Identify which cell holds the provided text, then report its [X, Y] central coordinate. 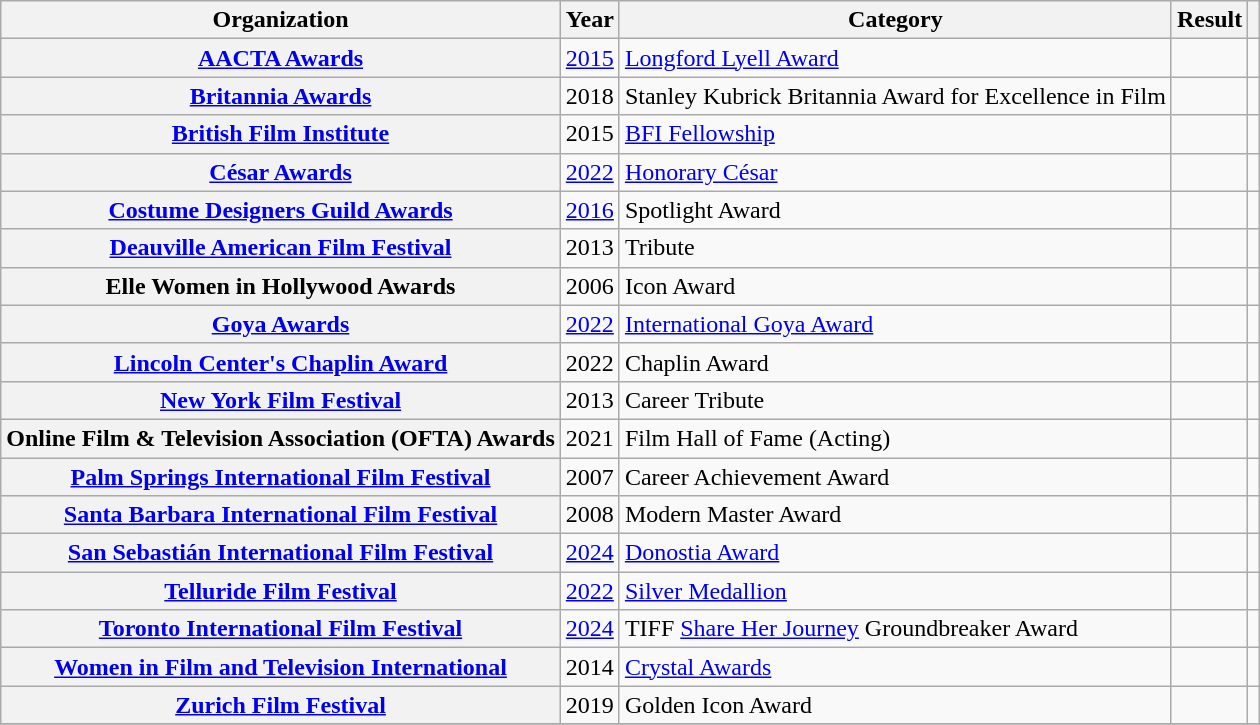
2008 [590, 515]
Lincoln Center's Chaplin Award [281, 362]
2019 [590, 705]
International Goya Award [895, 324]
Year [590, 20]
Film Hall of Fame (Acting) [895, 438]
Tribute [895, 248]
Britannia Awards [281, 96]
AACTA Awards [281, 58]
New York Film Festival [281, 400]
Palm Springs International Film Festival [281, 477]
Stanley Kubrick Britannia Award for Excellence in Film [895, 96]
Result [1209, 20]
César Awards [281, 172]
Costume Designers Guild Awards [281, 210]
Silver Medallion [895, 591]
BFI Fellowship [895, 134]
Crystal Awards [895, 667]
Icon Award [895, 286]
2018 [590, 96]
2007 [590, 477]
Golden Icon Award [895, 705]
Santa Barbara International Film Festival [281, 515]
Women in Film and Television International [281, 667]
Toronto International Film Festival [281, 629]
2021 [590, 438]
Telluride Film Festival [281, 591]
Category [895, 20]
Goya Awards [281, 324]
Donostia Award [895, 553]
Elle Women in Hollywood Awards [281, 286]
Online Film & Television Association (OFTA) Awards [281, 438]
Zurich Film Festival [281, 705]
Deauville American Film Festival [281, 248]
Career Tribute [895, 400]
San Sebastián International Film Festival [281, 553]
2006 [590, 286]
Longford Lyell Award [895, 58]
TIFF Share Her Journey Groundbreaker Award [895, 629]
British Film Institute [281, 134]
Career Achievement Award [895, 477]
Organization [281, 20]
2016 [590, 210]
Honorary César [895, 172]
Spotlight Award [895, 210]
2014 [590, 667]
Chaplin Award [895, 362]
Modern Master Award [895, 515]
